Search for the cell housing the specified text and yield its (x, y) center coordinate. 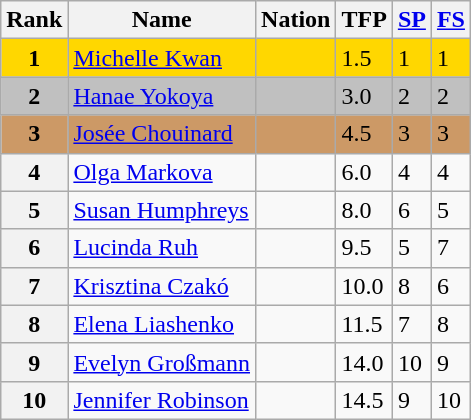
1.5 (364, 58)
3.0 (364, 96)
Lucinda Ruh (162, 248)
Olga Markova (162, 172)
SP (412, 20)
Krisztina Czakó (162, 286)
Nation (296, 20)
Hanae Yokoya (162, 96)
Susan Humphreys (162, 210)
Name (162, 20)
8.0 (364, 210)
Jennifer Robinson (162, 400)
14.0 (364, 362)
FS (450, 20)
Michelle Kwan (162, 58)
TFP (364, 20)
6.0 (364, 172)
4.5 (364, 134)
Josée Chouinard (162, 134)
Evelyn Großmann (162, 362)
14.5 (364, 400)
9.5 (364, 248)
10.0 (364, 286)
11.5 (364, 324)
Elena Liashenko (162, 324)
Rank (34, 20)
